From the cell containing the given text, extract its center point as (x, y) coordinate. 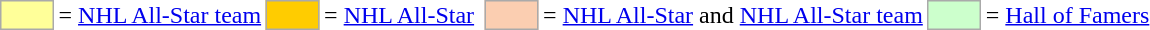
= NHL All-Star team (160, 15)
= NHL All-Star (400, 15)
= NHL All-Star and NHL All-Star team (734, 15)
